Locate the cell with the specified text and output its (X, Y) center coordinate. 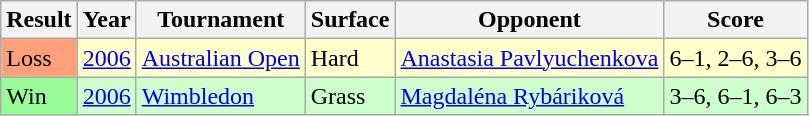
Grass (350, 96)
3–6, 6–1, 6–3 (736, 96)
Year (106, 20)
Wimbledon (220, 96)
Anastasia Pavlyuchenkova (530, 58)
Tournament (220, 20)
Result (39, 20)
Loss (39, 58)
6–1, 2–6, 3–6 (736, 58)
Win (39, 96)
Magdaléna Rybáriková (530, 96)
Hard (350, 58)
Australian Open (220, 58)
Surface (350, 20)
Opponent (530, 20)
Score (736, 20)
